Pinpoint the cell where the given text exists, returning its [X, Y] midpoint coordinate. 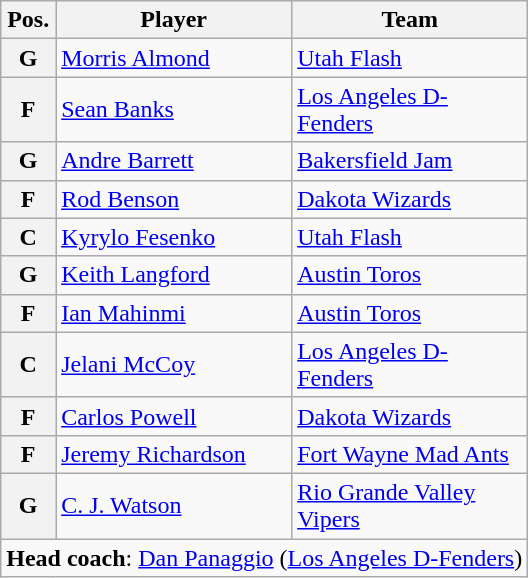
Jelani McCoy [174, 364]
Kyrylo Fesenko [174, 237]
C. J. Watson [174, 506]
Team [410, 20]
Morris Almond [174, 58]
Head coach: Dan Panaggio (Los Angeles D-Fenders) [264, 557]
Ian Mahinmi [174, 313]
Rio Grande Valley Vipers [410, 506]
Jeremy Richardson [174, 454]
Rod Benson [174, 199]
Sean Banks [174, 110]
Fort Wayne Mad Ants [410, 454]
Keith Langford [174, 275]
Player [174, 20]
Pos. [28, 20]
Bakersfield Jam [410, 161]
Carlos Powell [174, 416]
Andre Barrett [174, 161]
